For the text-containing cell, return its midpoint in (X, Y) coordinate format. 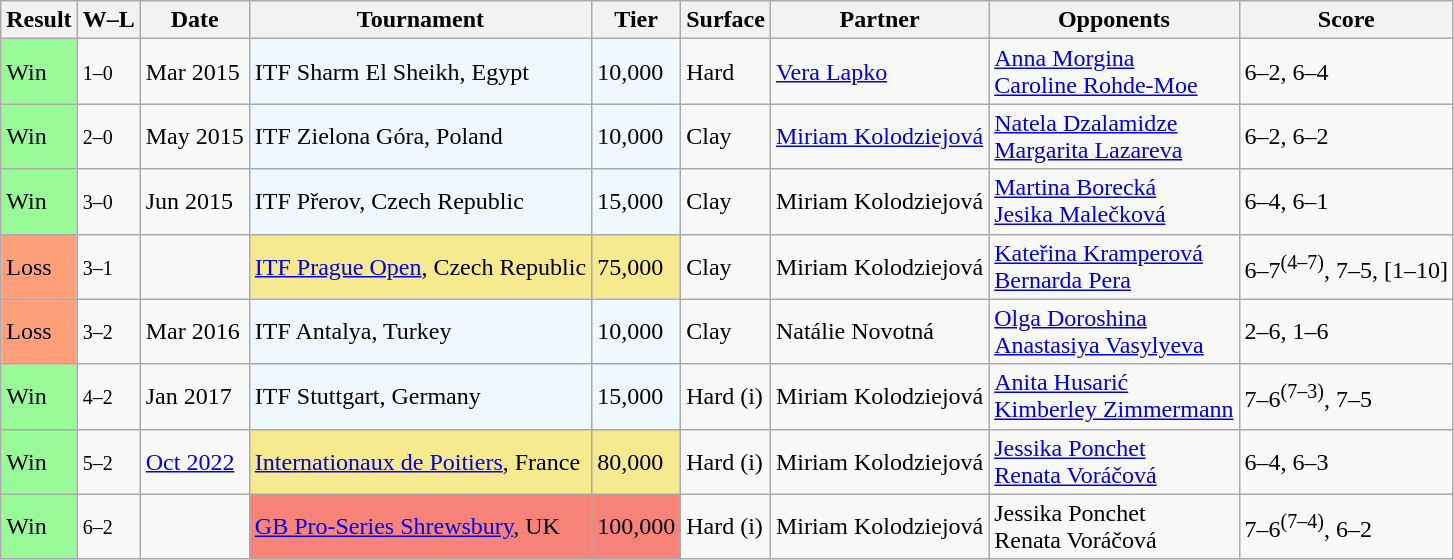
6–2 (108, 526)
7–6(7–4), 6–2 (1346, 526)
4–2 (108, 396)
1–0 (108, 72)
Martina Borecká Jesika Malečková (1114, 202)
Jan 2017 (194, 396)
Tournament (420, 20)
ITF Přerov, Czech Republic (420, 202)
May 2015 (194, 136)
6–2, 6–4 (1346, 72)
Result (39, 20)
Opponents (1114, 20)
3–2 (108, 332)
75,000 (636, 266)
Internationaux de Poitiers, France (420, 462)
ITF Prague Open, Czech Republic (420, 266)
2–0 (108, 136)
80,000 (636, 462)
7–6(7–3), 7–5 (1346, 396)
Date (194, 20)
ITF Zielona Góra, Poland (420, 136)
6–4, 6–3 (1346, 462)
Natela Dzalamidze Margarita Lazareva (1114, 136)
6–2, 6–2 (1346, 136)
Oct 2022 (194, 462)
6–4, 6–1 (1346, 202)
GB Pro-Series Shrewsbury, UK (420, 526)
Jun 2015 (194, 202)
ITF Antalya, Turkey (420, 332)
Surface (726, 20)
Mar 2016 (194, 332)
5–2 (108, 462)
Partner (879, 20)
Olga Doroshina Anastasiya Vasylyeva (1114, 332)
ITF Stuttgart, Germany (420, 396)
ITF Sharm El Sheikh, Egypt (420, 72)
W–L (108, 20)
Hard (726, 72)
Vera Lapko (879, 72)
Kateřina Kramperová Bernarda Pera (1114, 266)
Anita Husarić Kimberley Zimmermann (1114, 396)
3–1 (108, 266)
Anna Morgina Caroline Rohde-Moe (1114, 72)
Tier (636, 20)
Score (1346, 20)
3–0 (108, 202)
Mar 2015 (194, 72)
6–7(4–7), 7–5, [1–10] (1346, 266)
100,000 (636, 526)
2–6, 1–6 (1346, 332)
Natálie Novotná (879, 332)
